Determine the (x, y) coordinate at the center of the cell enclosing the given text.  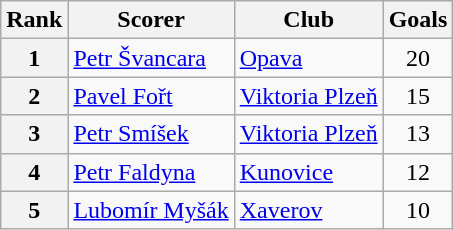
2 (34, 96)
5 (34, 210)
3 (34, 134)
Rank (34, 20)
Club (308, 20)
4 (34, 172)
Xaverov (308, 210)
Petr Smíšek (151, 134)
1 (34, 58)
Lubomír Myšák (151, 210)
Goals (418, 20)
13 (418, 134)
20 (418, 58)
15 (418, 96)
10 (418, 210)
Petr Faldyna (151, 172)
Pavel Fořt (151, 96)
Petr Švancara (151, 58)
Opava (308, 58)
12 (418, 172)
Kunovice (308, 172)
Scorer (151, 20)
